Scan for the cell matching the given text and deliver its [X, Y] coordinate at center. 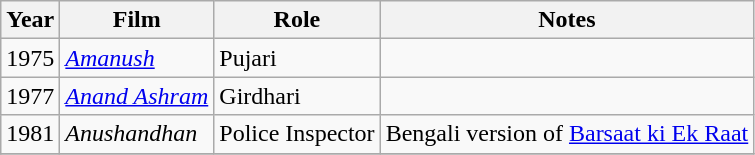
Bengali version of Barsaat ki Ek Raat [567, 134]
Role [297, 20]
Girdhari [297, 96]
Year [30, 20]
Police Inspector [297, 134]
Anand Ashram [137, 96]
Notes [567, 20]
Anushandhan [137, 134]
Amanush [137, 58]
Pujari [297, 58]
1981 [30, 134]
Film [137, 20]
1975 [30, 58]
1977 [30, 96]
